For the text-containing cell, return its midpoint in (X, Y) coordinate format. 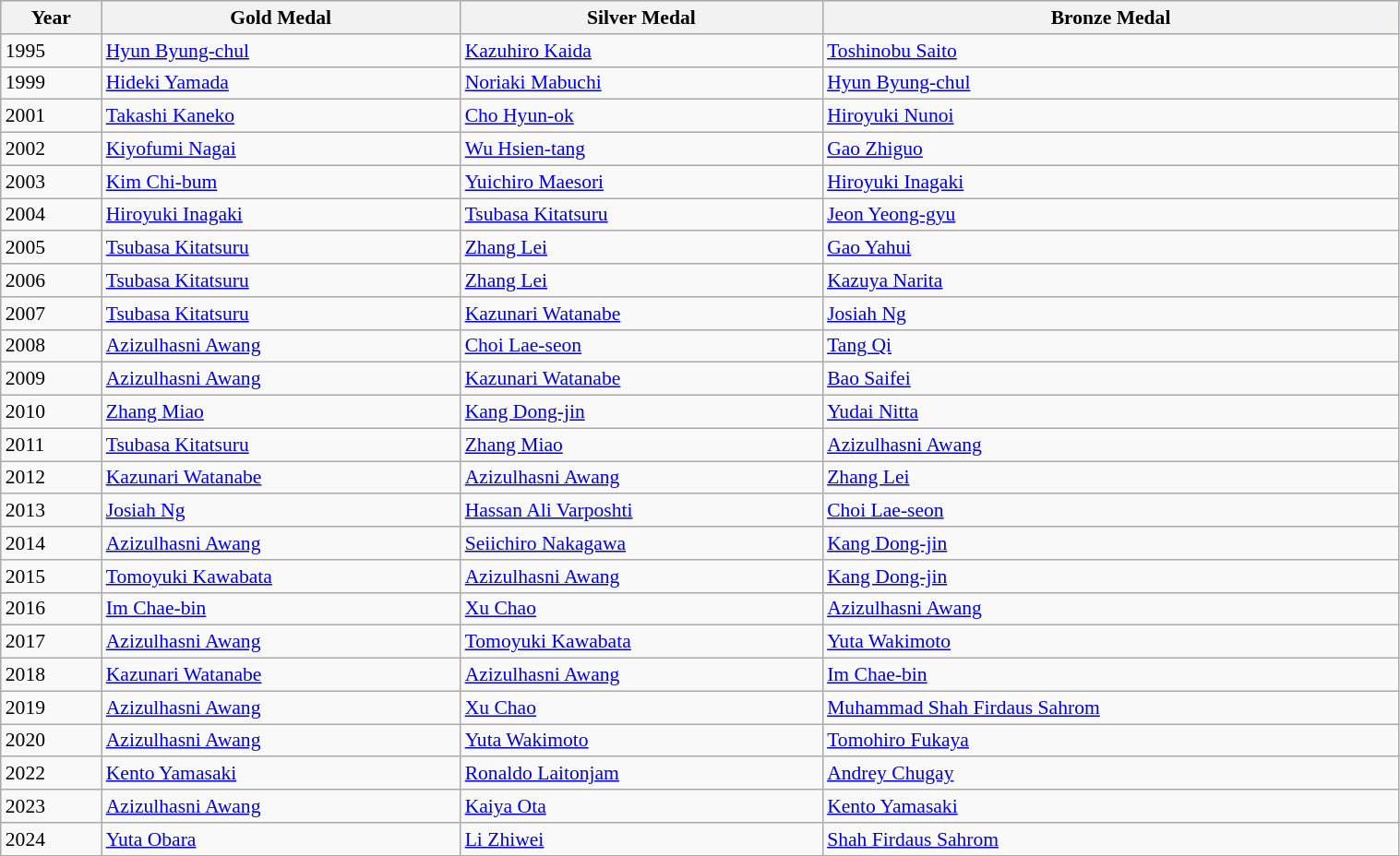
Kaiya Ota (642, 806)
2024 (52, 839)
Hassan Ali Varposhti (642, 511)
Kim Chi-bum (281, 182)
2014 (52, 543)
2019 (52, 707)
2009 (52, 379)
1999 (52, 83)
2015 (52, 577)
Silver Medal (642, 18)
2002 (52, 149)
Seiichiro Nakagawa (642, 543)
Takashi Kaneko (281, 116)
Tang Qi (1111, 346)
Kiyofumi Nagai (281, 149)
Cho Hyun-ok (642, 116)
Kazuhiro Kaida (642, 51)
2011 (52, 445)
Noriaki Mabuchi (642, 83)
2020 (52, 741)
Yuichiro Maesori (642, 182)
2010 (52, 412)
2022 (52, 774)
2016 (52, 609)
Year (52, 18)
2012 (52, 478)
2006 (52, 280)
Gold Medal (281, 18)
1995 (52, 51)
2018 (52, 675)
2023 (52, 806)
Tomohiro Fukaya (1111, 741)
2003 (52, 182)
2008 (52, 346)
Bao Saifei (1111, 379)
Toshinobu Saito (1111, 51)
Hiroyuki Nunoi (1111, 116)
Li Zhiwei (642, 839)
Yuta Obara (281, 839)
Kazuya Narita (1111, 280)
2005 (52, 248)
2001 (52, 116)
2007 (52, 314)
2004 (52, 215)
Andrey Chugay (1111, 774)
Shah Firdaus Sahrom (1111, 839)
Bronze Medal (1111, 18)
2013 (52, 511)
2017 (52, 642)
Jeon Yeong-gyu (1111, 215)
Ronaldo Laitonjam (642, 774)
Yudai Nitta (1111, 412)
Hideki Yamada (281, 83)
Wu Hsien-tang (642, 149)
Muhammad Shah Firdaus Sahrom (1111, 707)
Gao Zhiguo (1111, 149)
Gao Yahui (1111, 248)
